Detect which cell encompasses the target text, then output its (X, Y) center coordinate. 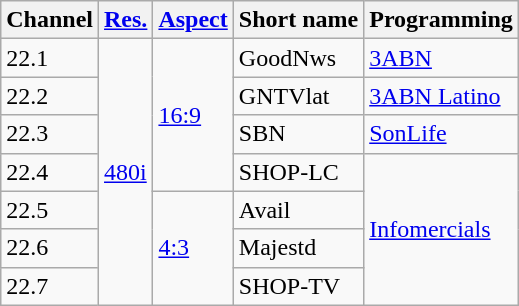
Avail (298, 210)
16:9 (193, 115)
SonLife (442, 134)
SHOP-LC (298, 172)
3ABN (442, 58)
4:3 (193, 248)
22.3 (50, 134)
22.4 (50, 172)
480i (126, 172)
SHOP-TV (298, 286)
GNTVlat (298, 96)
22.6 (50, 248)
Programming (442, 20)
Short name (298, 20)
3ABN Latino (442, 96)
22.7 (50, 286)
Majestd (298, 248)
22.2 (50, 96)
GoodNws (298, 58)
Res. (126, 20)
22.5 (50, 210)
Infomercials (442, 229)
SBN (298, 134)
22.1 (50, 58)
Aspect (193, 20)
Channel (50, 20)
